Find where the given text appears and provide that cell's center as [X, Y] coordinate. 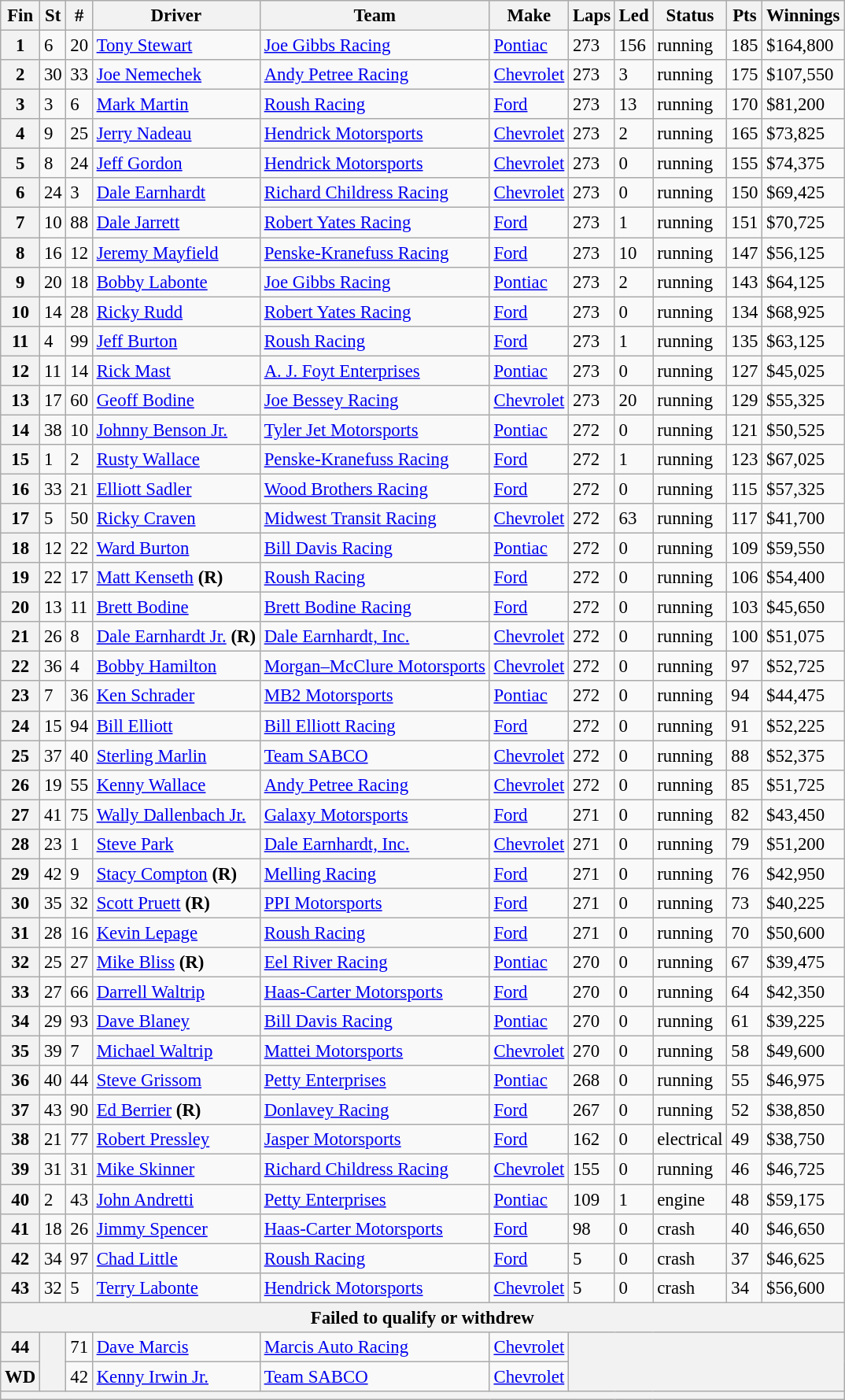
60 [79, 401]
PPI Motorsports [375, 903]
93 [79, 1021]
Sterling Marlin [176, 755]
$49,600 [803, 1051]
$55,325 [803, 401]
electrical [690, 1140]
$52,225 [803, 726]
$42,950 [803, 874]
Wally Dallenbach Jr. [176, 815]
$43,450 [803, 815]
Mattei Motorsports [375, 1051]
50 [79, 519]
Jeff Gordon [176, 164]
Steve Grissom [176, 1080]
134 [744, 312]
Ward Burton [176, 549]
$39,475 [803, 962]
67 [744, 962]
Joe Bessey Racing [375, 401]
Joe Nemechek [176, 75]
$44,475 [803, 696]
77 [79, 1140]
$50,525 [803, 430]
Jimmy Spencer [176, 1228]
$39,225 [803, 1021]
engine [690, 1199]
$46,975 [803, 1080]
90 [79, 1110]
Bobby Labonte [176, 282]
49 [744, 1140]
Winnings [803, 16]
Marcis Auto Racing [375, 1347]
Steve Park [176, 844]
147 [744, 253]
Jasper Motorsports [375, 1140]
$69,425 [803, 193]
Led [634, 16]
Mike Bliss (R) [176, 962]
Dave Blaney [176, 1021]
Team [375, 16]
Bill Elliott [176, 726]
Jeff Burton [176, 341]
$74,375 [803, 164]
Melling Racing [375, 874]
Mike Skinner [176, 1169]
Rusty Wallace [176, 460]
$81,200 [803, 105]
$73,825 [803, 134]
$46,625 [803, 1258]
Darrell Waltrip [176, 992]
75 [79, 815]
$107,550 [803, 75]
135 [744, 341]
99 [79, 341]
Jeremy Mayfield [176, 253]
$38,750 [803, 1140]
Dale Earnhardt [176, 193]
52 [744, 1110]
Eel River Racing [375, 962]
Dale Earnhardt Jr. (R) [176, 637]
71 [79, 1347]
129 [744, 401]
Michael Waltrip [176, 1051]
103 [744, 608]
156 [634, 46]
Bill Elliott Racing [375, 726]
Chad Little [176, 1258]
$56,125 [803, 253]
Morgan–McClure Motorsports [375, 667]
John Andretti [176, 1199]
$40,225 [803, 903]
Pts [744, 16]
$54,400 [803, 578]
WD [20, 1376]
$52,375 [803, 755]
Donlavey Racing [375, 1110]
Kenny Wallace [176, 785]
115 [744, 489]
$45,025 [803, 371]
Kenny Irwin Jr. [176, 1376]
165 [744, 134]
185 [744, 46]
$57,325 [803, 489]
Jerry Nadeau [176, 134]
91 [744, 726]
A. J. Foyt Enterprises [375, 371]
$51,075 [803, 637]
$42,350 [803, 992]
76 [744, 874]
Rick Mast [176, 371]
$70,725 [803, 223]
Wood Brothers Racing [375, 489]
St [54, 16]
Kevin Lepage [176, 933]
48 [744, 1199]
64 [744, 992]
175 [744, 75]
170 [744, 105]
100 [744, 637]
Fin [20, 16]
Bobby Hamilton [176, 667]
73 [744, 903]
Dave Marcis [176, 1347]
Galaxy Motorsports [375, 815]
Laps [592, 16]
Failed to qualify or withdrew [422, 1317]
MB2 Motorsports [375, 696]
Status [690, 16]
127 [744, 371]
$56,600 [803, 1287]
98 [592, 1228]
151 [744, 223]
Johnny Benson Jr. [176, 430]
$51,725 [803, 785]
$52,725 [803, 667]
$46,725 [803, 1169]
$51,200 [803, 844]
63 [634, 519]
Brett Bodine Racing [375, 608]
Driver [176, 16]
$64,125 [803, 282]
162 [592, 1140]
85 [744, 785]
150 [744, 193]
66 [79, 992]
$46,650 [803, 1228]
$38,850 [803, 1110]
121 [744, 430]
Robert Pressley [176, 1140]
123 [744, 460]
Terry Labonte [176, 1287]
$59,550 [803, 549]
58 [744, 1051]
46 [744, 1169]
106 [744, 578]
Matt Kenseth (R) [176, 578]
79 [744, 844]
$45,650 [803, 608]
# [79, 16]
Ed Berrier (R) [176, 1110]
82 [744, 815]
268 [592, 1080]
$68,925 [803, 312]
Mark Martin [176, 105]
Make [529, 16]
70 [744, 933]
Ken Schrader [176, 696]
$164,800 [803, 46]
143 [744, 282]
Stacy Compton (R) [176, 874]
267 [592, 1110]
$50,600 [803, 933]
$41,700 [803, 519]
61 [744, 1021]
Ricky Craven [176, 519]
$63,125 [803, 341]
Scott Pruett (R) [176, 903]
Tony Stewart [176, 46]
Brett Bodine [176, 608]
Dale Jarrett [176, 223]
Geoff Bodine [176, 401]
Ricky Rudd [176, 312]
117 [744, 519]
Elliott Sadler [176, 489]
$67,025 [803, 460]
Midwest Transit Racing [375, 519]
Tyler Jet Motorsports [375, 430]
$59,175 [803, 1199]
